Return (X, Y) of the center of cell containing provided text 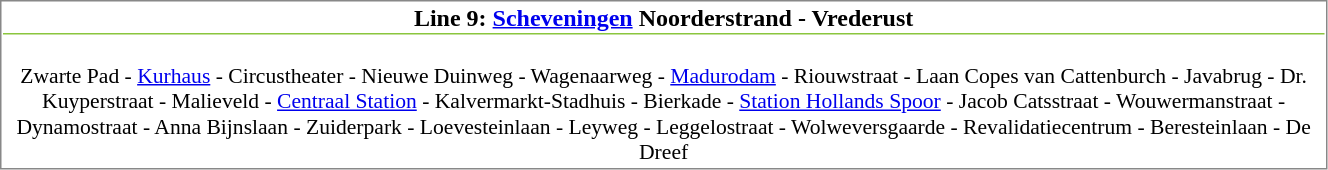
Line 9: Scheveningen Noorderstrand - Vrederust (664, 19)
